Scan for the cell matching the given text and deliver its (X, Y) coordinate at center. 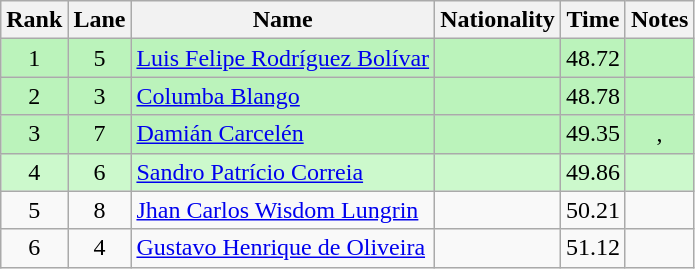
8 (100, 210)
51.12 (592, 248)
Jhan Carlos Wisdom Lungrin (283, 210)
Luis Felipe Rodríguez Bolívar (283, 58)
Time (592, 20)
Damián Carcelén (283, 134)
Sandro Patrício Correia (283, 172)
, (659, 134)
50.21 (592, 210)
49.35 (592, 134)
48.72 (592, 58)
Name (283, 20)
Columba Blango (283, 96)
49.86 (592, 172)
1 (34, 58)
48.78 (592, 96)
Nationality (498, 20)
Gustavo Henrique de Oliveira (283, 248)
7 (100, 134)
2 (34, 96)
Notes (659, 20)
Rank (34, 20)
Lane (100, 20)
